Search for the cell housing the specified text and yield its (X, Y) center coordinate. 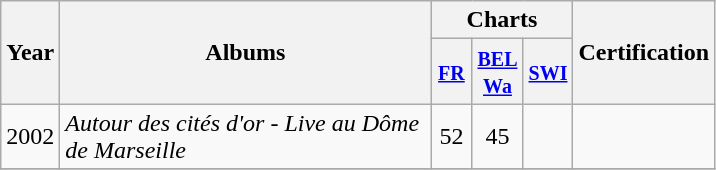
Year (30, 52)
52 (452, 136)
Certification (644, 52)
Albums (246, 52)
SWI (548, 72)
2002 (30, 136)
Autour des cités d'or - Live au Dôme de Marseille (246, 136)
45 (498, 136)
BEL Wa (498, 72)
Charts (502, 20)
FR (452, 72)
